Output the [X, Y] coordinate of the center of the cell containing the given text.  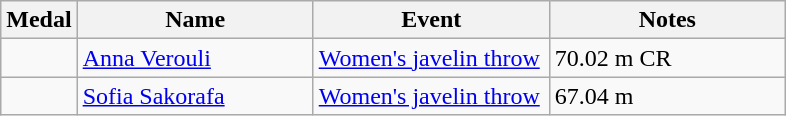
67.04 m [667, 96]
Name [195, 20]
70.02 m CR [667, 58]
Anna Verouli [195, 58]
Sofia Sakorafa [195, 96]
Event [431, 20]
Medal [39, 20]
Notes [667, 20]
